Scan for the cell matching the given text and deliver its [x, y] coordinate at center. 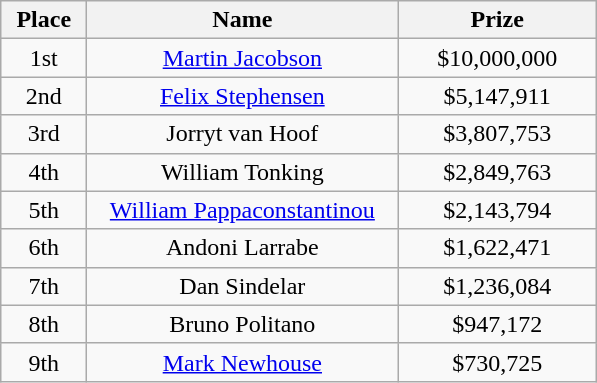
Andoni Larrabe [242, 248]
$5,147,911 [498, 96]
1st [44, 58]
$1,622,471 [498, 248]
2nd [44, 96]
Mark Newhouse [242, 362]
$1,236,084 [498, 286]
4th [44, 172]
Jorryt van Hoof [242, 134]
Martin Jacobson [242, 58]
Name [242, 20]
3rd [44, 134]
$947,172 [498, 324]
$2,849,763 [498, 172]
Place [44, 20]
Prize [498, 20]
9th [44, 362]
$730,725 [498, 362]
William Pappaconstantinou [242, 210]
7th [44, 286]
William Tonking [242, 172]
Bruno Politano [242, 324]
5th [44, 210]
8th [44, 324]
Dan Sindelar [242, 286]
Felix Stephensen [242, 96]
$2,143,794 [498, 210]
$3,807,753 [498, 134]
$10,000,000 [498, 58]
6th [44, 248]
